For the text-containing cell, return its midpoint in [X, Y] coordinate format. 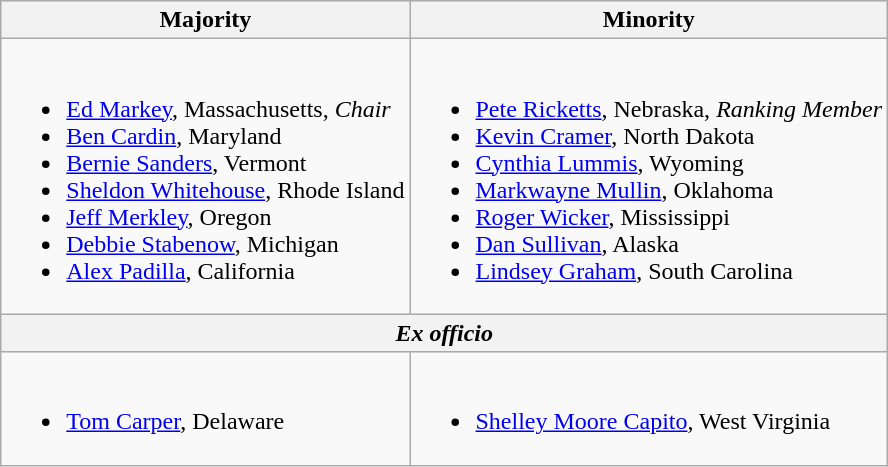
Minority [649, 20]
Majority [206, 20]
Ex officio [444, 333]
Shelley Moore Capito, West Virginia [649, 408]
Tom Carper, Delaware [206, 408]
